Pinpoint the cell where the given text exists, returning its [x, y] midpoint coordinate. 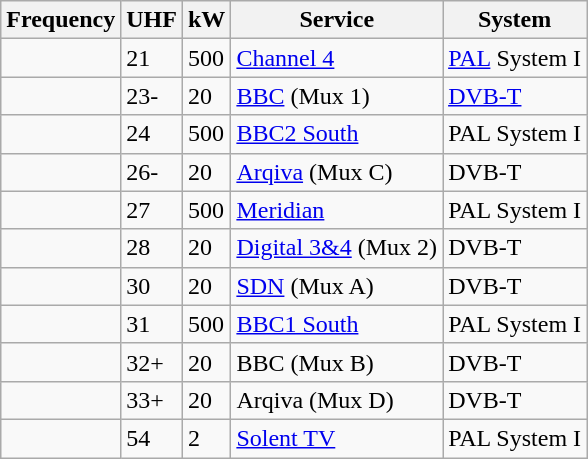
Digital 3&4 (Mux 2) [337, 248]
System [515, 20]
Service [337, 20]
Frequency [61, 20]
27 [152, 210]
BBC2 South [337, 134]
24 [152, 134]
Meridian [337, 210]
32+ [152, 362]
BBC (Mux 1) [337, 96]
23- [152, 96]
21 [152, 58]
Arqiva (Mux D) [337, 400]
Arqiva (Mux C) [337, 172]
BBC1 South [337, 324]
BBC (Mux B) [337, 362]
UHF [152, 20]
SDN (Mux A) [337, 286]
30 [152, 286]
54 [152, 438]
33+ [152, 400]
31 [152, 324]
2 [206, 438]
kW [206, 20]
26- [152, 172]
Solent TV [337, 438]
Channel 4 [337, 58]
28 [152, 248]
